For the text-containing cell, return its midpoint in (x, y) coordinate format. 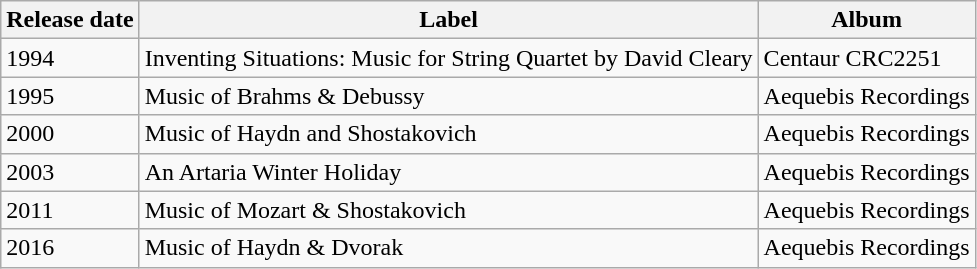
Label (448, 20)
Centaur CRC2251 (866, 58)
Music of Brahms & Debussy (448, 96)
Release date (70, 20)
Inventing Situations: Music for String Quartet by David Cleary (448, 58)
Music of Mozart & Shostakovich (448, 210)
Music of Haydn & Dvorak (448, 248)
1995 (70, 96)
1994 (70, 58)
2016 (70, 248)
An Artaria Winter Holiday (448, 172)
Album (866, 20)
2003 (70, 172)
Music of Haydn and Shostakovich (448, 134)
2000 (70, 134)
2011 (70, 210)
